Determine the [X, Y] coordinate at the center of the cell enclosing the given text.  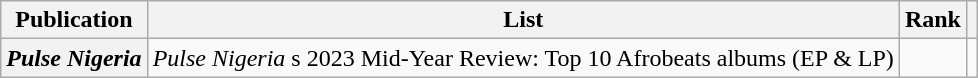
Publication [74, 20]
Pulse Nigeria s 2023 Mid-Year Review: Top 10 Afrobeats albums (EP & LP) [523, 58]
List [523, 20]
Pulse Nigeria [74, 58]
Rank [932, 20]
